Return the (x, y) coordinate for the center point of the cell that contains the specified text.  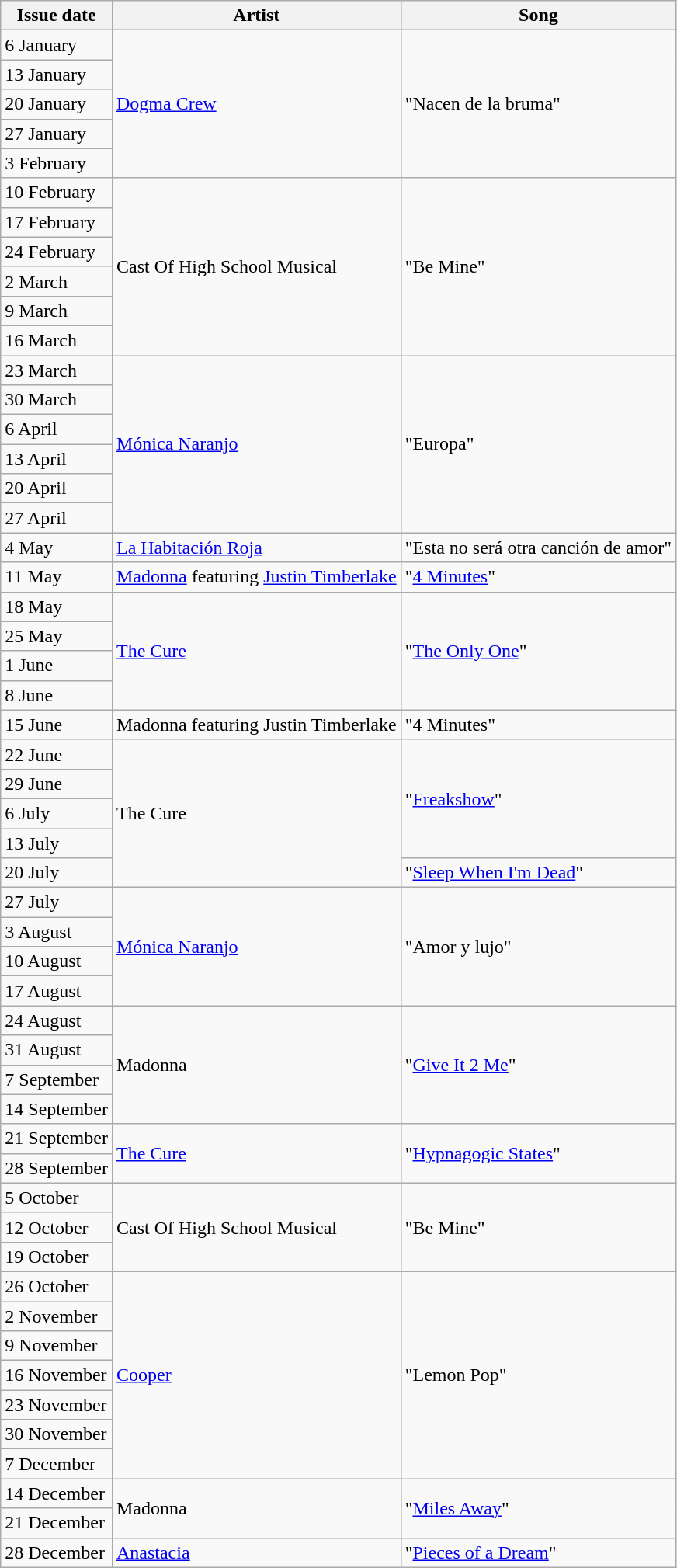
6 April (57, 429)
Issue date (57, 16)
31 August (57, 1050)
12 October (57, 1227)
3 August (57, 932)
Dogma Crew (256, 104)
Song (539, 16)
24 August (57, 1020)
20 April (57, 488)
28 December (57, 1552)
Anastacia (256, 1552)
11 May (57, 577)
16 November (57, 1375)
7 December (57, 1464)
"The Only One" (539, 651)
"Miles Away" (539, 1508)
7 September (57, 1080)
"Lemon Pop" (539, 1375)
30 November (57, 1434)
10 February (57, 193)
8 June (57, 695)
13 April (57, 459)
17 August (57, 991)
17 February (57, 222)
27 July (57, 902)
21 December (57, 1523)
La Habitación Roja (256, 548)
28 September (57, 1168)
"Sleep When I'm Dead" (539, 873)
30 March (57, 400)
10 August (57, 961)
13 July (57, 843)
22 June (57, 754)
26 October (57, 1286)
3 February (57, 163)
"Give It 2 Me" (539, 1065)
24 February (57, 252)
"Europa" (539, 444)
2 March (57, 281)
23 March (57, 370)
9 November (57, 1346)
15 June (57, 725)
6 July (57, 813)
9 March (57, 311)
"Amor y lujo" (539, 947)
"Esta no será otra canción de amor" (539, 548)
14 December (57, 1493)
27 April (57, 518)
"Hypnagogic States" (539, 1153)
6 January (57, 45)
1 June (57, 666)
5 October (57, 1198)
27 January (57, 134)
16 March (57, 340)
2 November (57, 1316)
"Pieces of a Dream" (539, 1552)
"Nacen de la bruma" (539, 104)
14 September (57, 1109)
Artist (256, 16)
20 July (57, 873)
29 June (57, 784)
20 January (57, 104)
18 May (57, 607)
25 May (57, 636)
4 May (57, 548)
19 October (57, 1257)
Cooper (256, 1375)
13 January (57, 75)
21 September (57, 1139)
23 November (57, 1405)
"Freakshow" (539, 798)
